Scan for the cell matching the given text and deliver its (x, y) coordinate at center. 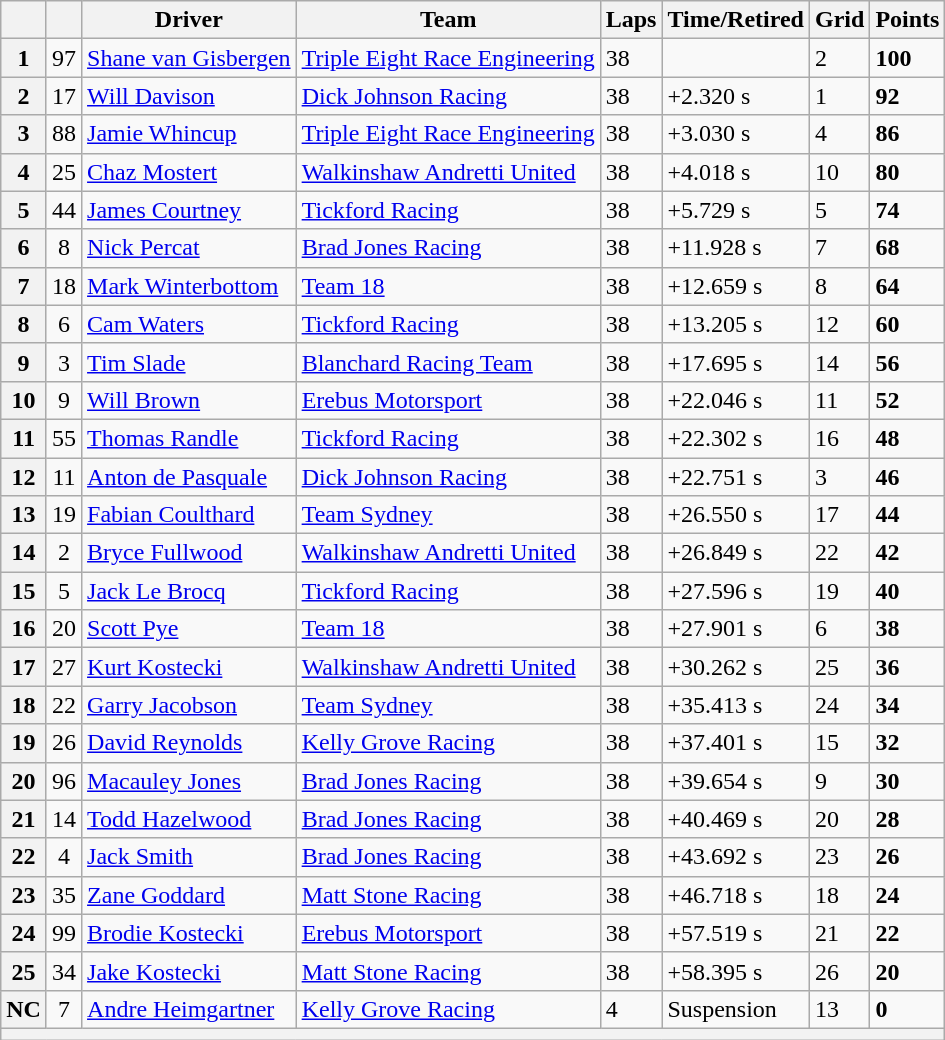
NC (24, 1009)
+26.550 s (736, 515)
Laps (631, 20)
92 (908, 96)
60 (908, 324)
Points (908, 20)
+22.751 s (736, 477)
Grid (839, 20)
32 (908, 743)
Will Brown (190, 400)
+27.596 s (736, 591)
+17.695 s (736, 362)
30 (908, 781)
0 (908, 1009)
Macauley Jones (190, 781)
88 (64, 134)
Cam Waters (190, 324)
Thomas Randle (190, 438)
86 (908, 134)
100 (908, 58)
+37.401 s (736, 743)
Jack Smith (190, 857)
Zane Goddard (190, 895)
Garry Jacobson (190, 705)
Will Davison (190, 96)
Scott Pye (190, 629)
28 (908, 819)
+58.395 s (736, 971)
+30.262 s (736, 667)
+3.030 s (736, 134)
55 (64, 438)
99 (64, 933)
Fabian Coulthard (190, 515)
Jake Kostecki (190, 971)
Kurt Kostecki (190, 667)
Blanchard Racing Team (448, 362)
Anton de Pasquale (190, 477)
96 (64, 781)
+12.659 s (736, 286)
+57.519 s (736, 933)
80 (908, 172)
74 (908, 210)
35 (64, 895)
+4.018 s (736, 172)
Tim Slade (190, 362)
+40.469 s (736, 819)
Shane van Gisbergen (190, 58)
36 (908, 667)
40 (908, 591)
Todd Hazelwood (190, 819)
52 (908, 400)
Jamie Whincup (190, 134)
Chaz Mostert (190, 172)
Bryce Fullwood (190, 553)
Suspension (736, 1009)
+39.654 s (736, 781)
56 (908, 362)
James Courtney (190, 210)
+5.729 s (736, 210)
+11.928 s (736, 248)
68 (908, 248)
Jack Le Brocq (190, 591)
Team (448, 20)
+13.205 s (736, 324)
42 (908, 553)
+22.302 s (736, 438)
Andre Heimgartner (190, 1009)
27 (64, 667)
Mark Winterbottom (190, 286)
+35.413 s (736, 705)
+46.718 s (736, 895)
+22.046 s (736, 400)
Time/Retired (736, 20)
Brodie Kostecki (190, 933)
Nick Percat (190, 248)
+43.692 s (736, 857)
+26.849 s (736, 553)
David Reynolds (190, 743)
46 (908, 477)
Driver (190, 20)
+27.901 s (736, 629)
48 (908, 438)
+2.320 s (736, 96)
97 (64, 58)
64 (908, 286)
